Output the (x, y) coordinate of the center of the cell containing the given text.  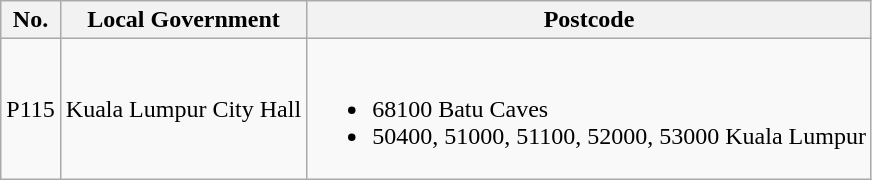
P115 (31, 109)
68100 Batu Caves50400, 51000, 51100, 52000, 53000 Kuala Lumpur (590, 109)
No. (31, 20)
Postcode (590, 20)
Local Government (183, 20)
Kuala Lumpur City Hall (183, 109)
